Locate the cell with the specified text and output its [X, Y] center coordinate. 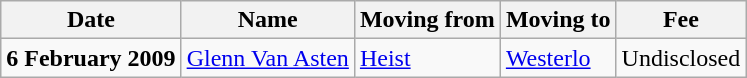
Undisclosed [681, 58]
Moving from [427, 20]
Fee [681, 20]
Moving to [558, 20]
Westerlo [558, 58]
6 February 2009 [91, 58]
Date [91, 20]
Name [268, 20]
Glenn Van Asten [268, 58]
Heist [427, 58]
